Search for the cell housing the specified text and yield its [X, Y] center coordinate. 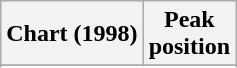
Chart (1998) [72, 34]
Peakposition [189, 34]
